Search for the cell housing the specified text and yield its [x, y] center coordinate. 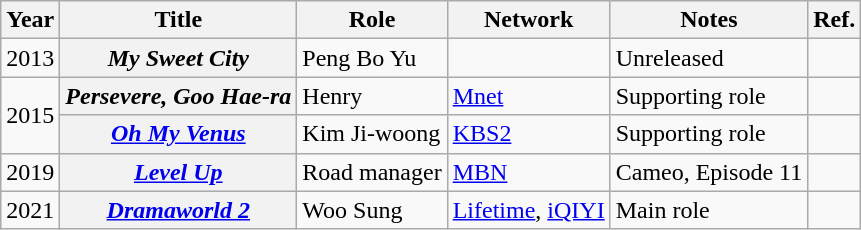
Persevere, Goo Hae-ra [178, 96]
Notes [708, 20]
Woo Sung [372, 210]
Mnet [528, 96]
2015 [30, 115]
2013 [30, 58]
Role [372, 20]
Lifetime, iQIYI [528, 210]
KBS2 [528, 134]
Level Up [178, 172]
Oh My Venus [178, 134]
Main role [708, 210]
Henry [372, 96]
Ref. [834, 20]
Kim Ji-woong [372, 134]
2021 [30, 210]
Dramaworld 2 [178, 210]
Cameo, Episode 11 [708, 172]
Road manager [372, 172]
MBN [528, 172]
Peng Bo Yu [372, 58]
Year [30, 20]
Network [528, 20]
Unreleased [708, 58]
My Sweet City [178, 58]
2019 [30, 172]
Title [178, 20]
